Return [x, y] of the center of cell containing provided text 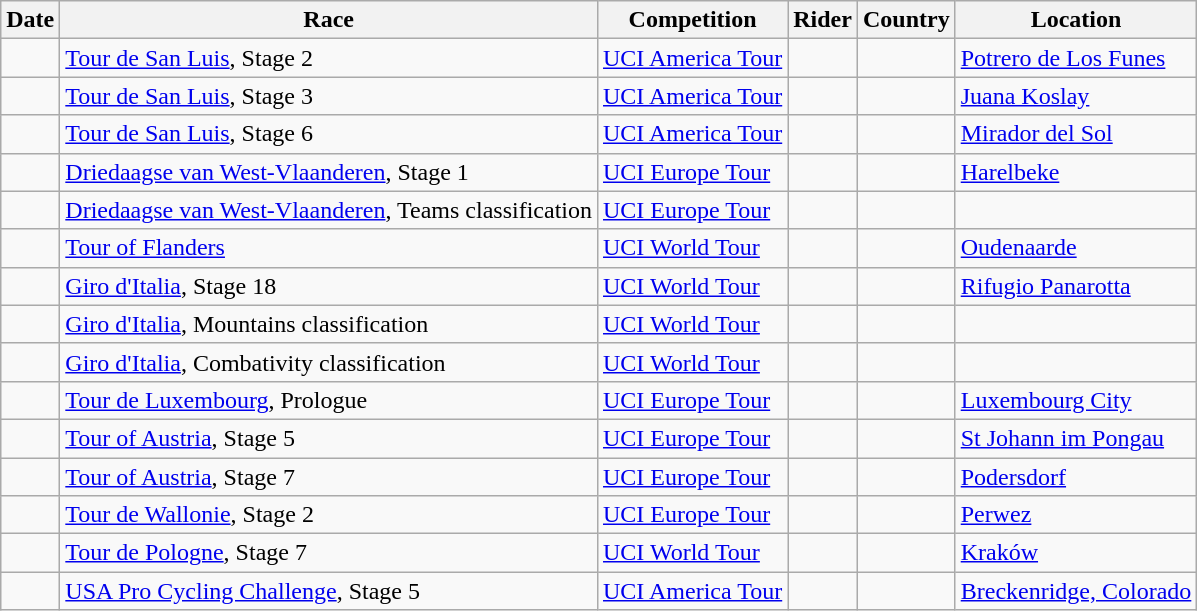
Date [30, 20]
Location [1076, 20]
Competition [692, 20]
Country [906, 20]
Giro d'Italia, Mountains classification [329, 324]
USA Pro Cycling Challenge, Stage 5 [329, 591]
Driedaagse van West-Vlaanderen, Teams classification [329, 210]
Driedaagse van West-Vlaanderen, Stage 1 [329, 172]
Potrero de Los Funes [1076, 58]
Perwez [1076, 515]
Rifugio Panarotta [1076, 286]
St Johann im Pongau [1076, 438]
Oudenaarde [1076, 248]
Tour de Pologne, Stage 7 [329, 553]
Tour of Austria, Stage 5 [329, 438]
Luxembourg City [1076, 400]
Giro d'Italia, Combativity classification [329, 362]
Breckenridge, Colorado [1076, 591]
Harelbeke [1076, 172]
Rider [823, 20]
Kraków [1076, 553]
Tour de San Luis, Stage 3 [329, 96]
Giro d'Italia, Stage 18 [329, 286]
Tour de Luxembourg, Prologue [329, 400]
Mirador del Sol [1076, 134]
Tour of Flanders [329, 248]
Juana Koslay [1076, 96]
Tour de Wallonie, Stage 2 [329, 515]
Podersdorf [1076, 477]
Race [329, 20]
Tour de San Luis, Stage 2 [329, 58]
Tour de San Luis, Stage 6 [329, 134]
Tour of Austria, Stage 7 [329, 477]
